Pinpoint the cell where the given text exists, returning its [X, Y] midpoint coordinate. 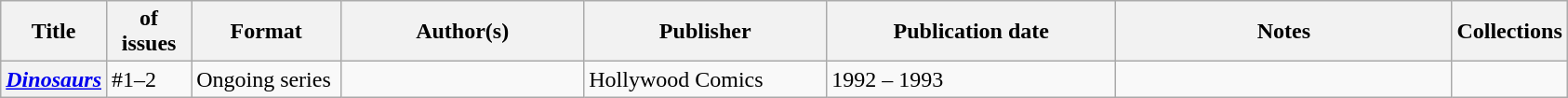
Format [266, 32]
1992 – 1993 [971, 79]
Author(s) [463, 32]
Hollywood Comics [705, 79]
of issues [149, 32]
Dinosaurs [54, 79]
Ongoing series [266, 79]
Notes [1283, 32]
Collections [1509, 32]
#1–2 [149, 79]
Publisher [705, 32]
Title [54, 32]
Publication date [971, 32]
